Output the [x, y] coordinate of the center of the cell containing the given text.  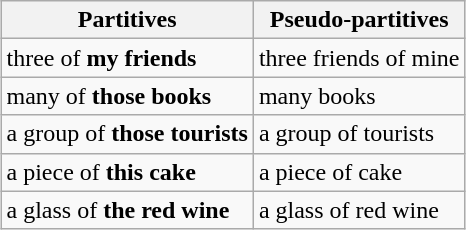
three friends of mine [359, 58]
many books [359, 96]
a glass of the red wine [127, 210]
a group of tourists [359, 134]
three of my friends [127, 58]
a piece of cake [359, 172]
a group of those tourists [127, 134]
a piece of this cake [127, 172]
Partitives [127, 20]
many of those books [127, 96]
a glass of red wine [359, 210]
Pseudo-partitives [359, 20]
